For the text-containing cell, return its midpoint in (x, y) coordinate format. 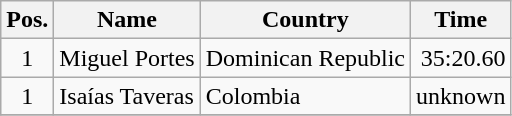
35:20.60 (461, 58)
Pos. (28, 20)
Country (305, 20)
Colombia (305, 96)
Miguel Portes (127, 58)
unknown (461, 96)
Name (127, 20)
Isaías Taveras (127, 96)
Dominican Republic (305, 58)
Time (461, 20)
